Detect which cell encompasses the target text, then output its [x, y] center coordinate. 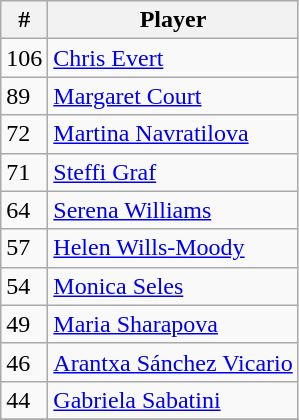
64 [24, 210]
106 [24, 58]
Helen Wills-Moody [173, 248]
49 [24, 324]
Steffi Graf [173, 172]
Serena Williams [173, 210]
57 [24, 248]
72 [24, 134]
# [24, 20]
89 [24, 96]
Maria Sharapova [173, 324]
Martina Navratilova [173, 134]
Chris Evert [173, 58]
54 [24, 286]
Player [173, 20]
46 [24, 362]
71 [24, 172]
44 [24, 400]
Margaret Court [173, 96]
Monica Seles [173, 286]
Arantxa Sánchez Vicario [173, 362]
Gabriela Sabatini [173, 400]
